Extract the [x, y] coordinate from the center of the cell holding the provided text.  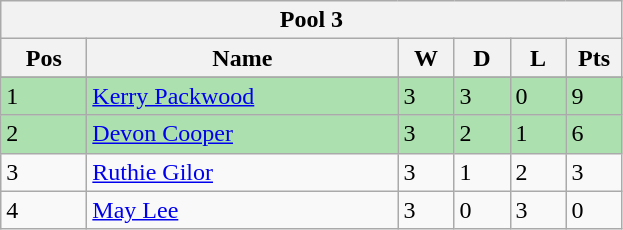
Pool 3 [312, 20]
D [482, 58]
Devon Cooper [242, 134]
Ruthie Gilor [242, 172]
Name [242, 58]
Kerry Packwood [242, 96]
May Lee [242, 210]
4 [44, 210]
9 [594, 96]
Pos [44, 58]
Pts [594, 58]
6 [594, 134]
W [426, 58]
L [538, 58]
